Extract the (x, y) coordinate from the center of the cell holding the provided text.  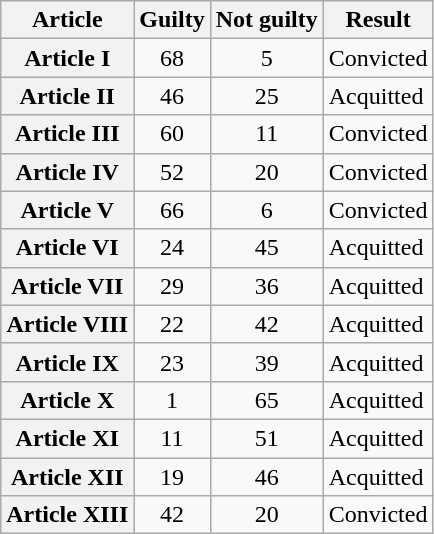
25 (266, 96)
22 (172, 324)
60 (172, 134)
Not guilty (266, 20)
52 (172, 172)
Article III (68, 134)
1 (172, 400)
39 (266, 362)
23 (172, 362)
Article VIII (68, 324)
68 (172, 58)
Article IX (68, 362)
Article V (68, 210)
Article II (68, 96)
Article X (68, 400)
Article XII (68, 477)
5 (266, 58)
19 (172, 477)
Article (68, 20)
Article I (68, 58)
Article VI (68, 248)
66 (172, 210)
36 (266, 286)
6 (266, 210)
29 (172, 286)
Guilty (172, 20)
Article XI (68, 438)
45 (266, 248)
24 (172, 248)
Article VII (68, 286)
Result (378, 20)
65 (266, 400)
51 (266, 438)
Article XIII (68, 515)
Article IV (68, 172)
